From the cell containing the given text, extract its center point as (X, Y) coordinate. 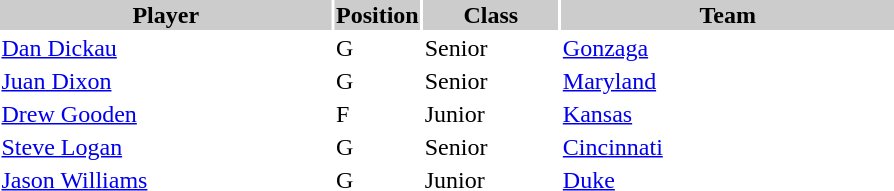
Steve Logan (166, 147)
Drew Gooden (166, 114)
Junior (490, 114)
Dan Dickau (166, 48)
Kansas (728, 114)
Player (166, 15)
Team (728, 15)
Position (378, 15)
Gonzaga (728, 48)
Class (490, 15)
Juan Dixon (166, 81)
Cincinnati (728, 147)
Maryland (728, 81)
F (378, 114)
